Locate the cell with the specified text and output its [x, y] center coordinate. 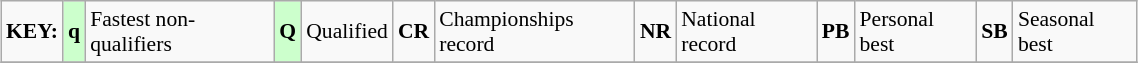
q [74, 32]
PB [836, 32]
Qualified [347, 32]
Fastest non-qualifiers [180, 32]
Q [288, 32]
Championships record [534, 32]
CR [414, 32]
SB [994, 32]
National record [746, 32]
KEY: [32, 32]
NR [656, 32]
Seasonal best [1075, 32]
Personal best [916, 32]
